From the cell containing the given text, extract its center point as (x, y) coordinate. 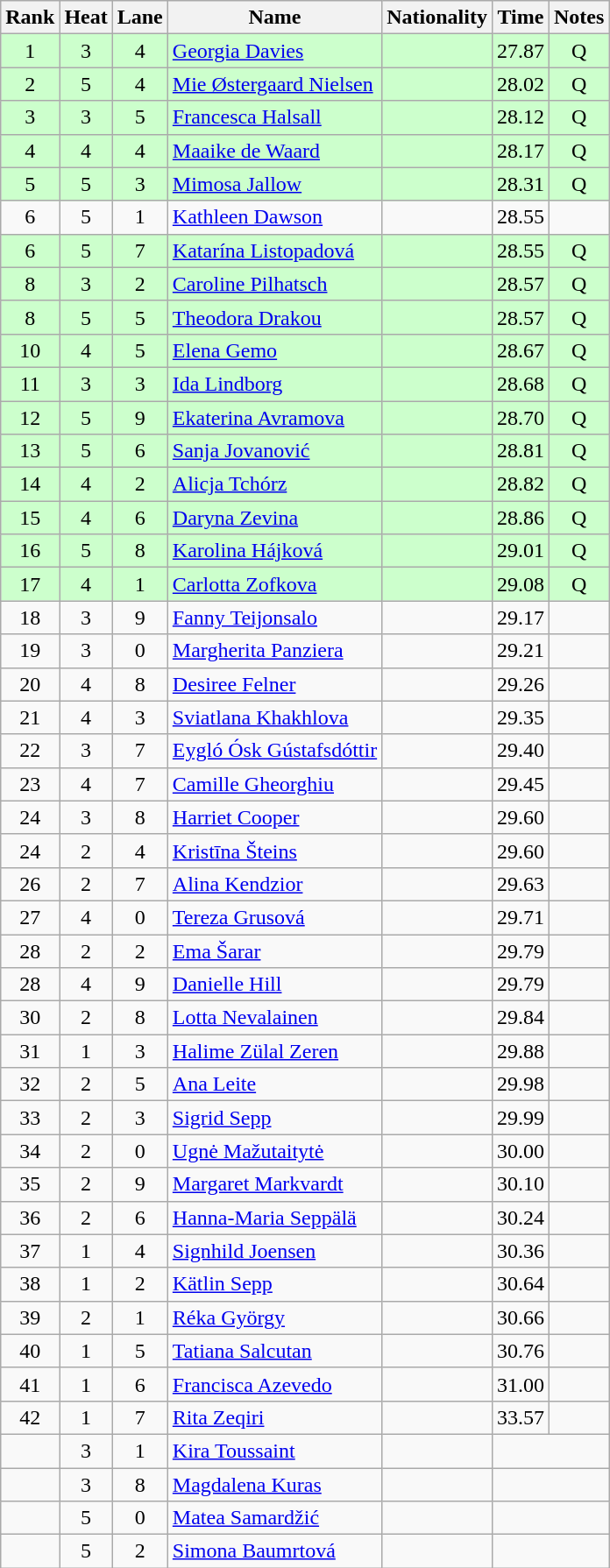
26 (30, 884)
29.98 (521, 1084)
29.26 (521, 684)
Sigrid Sepp (274, 1118)
Camille Gheorghiu (274, 784)
Alina Kendzior (274, 884)
28.81 (521, 451)
28.31 (521, 184)
31 (30, 1051)
33 (30, 1118)
Georgia Davies (274, 51)
Heat (86, 18)
Maaike de Waard (274, 151)
29.35 (521, 717)
15 (30, 518)
Kristīna Šteins (274, 851)
Kira Toussaint (274, 1451)
22 (30, 751)
Lane (140, 18)
27 (30, 917)
Halime Zülal Zeren (274, 1051)
28.70 (521, 418)
Caroline Pilhatsch (274, 284)
28.82 (521, 484)
42 (30, 1417)
28.17 (521, 151)
18 (30, 618)
28.12 (521, 117)
Hanna-Maria Seppälä (274, 1218)
Sanja Jovanović (274, 451)
28.86 (521, 518)
11 (30, 384)
16 (30, 551)
28.68 (521, 384)
Nationality (437, 18)
29.08 (521, 584)
29.84 (521, 1018)
Magdalena Kuras (274, 1485)
30.00 (521, 1151)
Kathleen Dawson (274, 217)
28.67 (521, 350)
Tatiana Salcutan (274, 1351)
Daryna Zevina (274, 518)
Signhild Joensen (274, 1251)
29.45 (521, 784)
Name (274, 18)
29.63 (521, 884)
Danielle Hill (274, 985)
33.57 (521, 1417)
29.99 (521, 1118)
Katarína Listopadová (274, 251)
Ekaterina Avramova (274, 418)
30 (30, 1018)
Notes (578, 18)
Ugnė Mažutaitytė (274, 1151)
Time (521, 18)
19 (30, 651)
Matea Samardžić (274, 1518)
Ema Šarar (274, 950)
12 (30, 418)
30.36 (521, 1251)
14 (30, 484)
30.10 (521, 1184)
Harriet Cooper (274, 817)
34 (30, 1151)
Francisca Azevedo (274, 1384)
29.17 (521, 618)
Karolina Hájková (274, 551)
Simona Baumrtová (274, 1551)
10 (30, 350)
29.88 (521, 1051)
Ana Leite (274, 1084)
37 (30, 1251)
Elena Gemo (274, 350)
Carlotta Zofkova (274, 584)
29.71 (521, 917)
Theodora Drakou (274, 317)
30.76 (521, 1351)
Tereza Grusová (274, 917)
Margaret Markvardt (274, 1184)
Mie Østergaard Nielsen (274, 84)
30.66 (521, 1317)
38 (30, 1284)
Sviatlana Khakhlova (274, 717)
Alicja Tchórz (274, 484)
Margherita Panziera (274, 651)
13 (30, 451)
Francesca Halsall (274, 117)
35 (30, 1184)
32 (30, 1084)
Eygló Ósk Gústafsdóttir (274, 751)
Ida Lindborg (274, 384)
Fanny Teijonsalo (274, 618)
23 (30, 784)
40 (30, 1351)
41 (30, 1384)
20 (30, 684)
Mimosa Jallow (274, 184)
Rank (30, 18)
Rita Zeqiri (274, 1417)
Réka György (274, 1317)
Lotta Nevalainen (274, 1018)
30.64 (521, 1284)
29.01 (521, 551)
28.02 (521, 84)
27.87 (521, 51)
Kätlin Sepp (274, 1284)
Desiree Felner (274, 684)
30.24 (521, 1218)
36 (30, 1218)
21 (30, 717)
31.00 (521, 1384)
39 (30, 1317)
29.40 (521, 751)
29.21 (521, 651)
17 (30, 584)
